Search for the cell housing the specified text and yield its [X, Y] center coordinate. 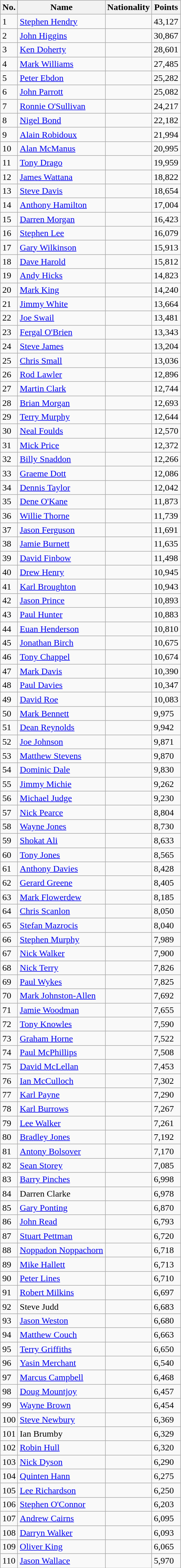
9,262 [166, 784]
11,873 [166, 502]
11,498 [166, 558]
Stephen Murphy [62, 939]
80 [9, 1137]
11,691 [166, 530]
47 [9, 671]
36 [9, 516]
10,945 [166, 572]
Graham Horne [62, 1038]
Mark Johnston-Allen [62, 996]
6,095 [166, 1518]
8,040 [166, 925]
Jason Prince [62, 600]
Stefan Mazrocis [62, 925]
54 [9, 770]
98 [9, 1391]
Jamie Woodman [62, 1010]
Wayne Brown [62, 1405]
45 [9, 643]
7,170 [166, 1151]
87 [9, 1236]
41 [9, 586]
81 [9, 1151]
David McLellan [62, 1066]
10,883 [166, 614]
Yasin Merchant [62, 1363]
Tony Drago [62, 163]
Dene O'Kane [62, 502]
Barry Pinches [62, 1180]
21,994 [166, 134]
Ian Brumby [62, 1434]
Graeme Dott [62, 473]
12 [9, 177]
Ken Doherty [62, 50]
6,065 [166, 1547]
30 [9, 431]
63 [9, 897]
Rod Lawler [62, 374]
7,826 [166, 968]
7,692 [166, 996]
77 [9, 1095]
103 [9, 1462]
85 [9, 1208]
26 [9, 374]
Darryn Walker [62, 1533]
Drew Henry [62, 572]
7,900 [166, 954]
71 [9, 1010]
8,050 [166, 911]
13,204 [166, 346]
12,372 [166, 445]
57 [9, 812]
62 [9, 883]
10,893 [166, 600]
6,680 [166, 1321]
105 [9, 1490]
Paul Wykes [62, 982]
25,082 [166, 92]
Darren Morgan [62, 219]
Paul McPhillips [62, 1052]
95 [9, 1349]
7,290 [166, 1095]
48 [9, 685]
Terry Murphy [62, 417]
53 [9, 756]
59 [9, 840]
110 [9, 1561]
10,674 [166, 657]
6,203 [166, 1504]
68 [9, 968]
29 [9, 417]
66 [9, 939]
Jason Wallace [62, 1561]
9,942 [166, 728]
92 [9, 1306]
35 [9, 502]
Dean Reynolds [62, 728]
James Wattana [62, 177]
Joe Johnson [62, 742]
72 [9, 1024]
Joe Swail [62, 318]
Peter Ebdon [62, 78]
Tony Jones [62, 854]
6,998 [166, 1180]
52 [9, 742]
9,975 [166, 714]
94 [9, 1335]
90 [9, 1278]
69 [9, 982]
Steve Newbury [62, 1420]
Tony Chappel [62, 657]
70 [9, 996]
6,870 [166, 1208]
Nick Pearce [62, 812]
13,343 [166, 332]
6,454 [166, 1405]
21 [9, 304]
Ronnie O'Sullivan [62, 106]
106 [9, 1504]
Paul Hunter [62, 614]
Gary Ponting [62, 1208]
9,871 [166, 742]
6 [9, 92]
3 [9, 50]
6,468 [166, 1377]
Alan McManus [62, 148]
20,995 [166, 148]
Oliver King [62, 1547]
4 [9, 64]
7,522 [166, 1038]
25 [9, 360]
91 [9, 1292]
83 [9, 1180]
20 [9, 290]
13 [9, 191]
42 [9, 600]
1 [9, 22]
10,675 [166, 643]
84 [9, 1194]
Steve Judd [62, 1306]
10,943 [166, 586]
6,793 [166, 1222]
6,540 [166, 1363]
10,083 [166, 699]
Nick Dyson [62, 1462]
31 [9, 445]
Robin Hull [62, 1448]
25,282 [166, 78]
15,812 [166, 262]
49 [9, 699]
76 [9, 1081]
16,423 [166, 219]
Matthew Stevens [62, 756]
Quinten Hann [62, 1476]
5 [9, 78]
28 [9, 403]
14,823 [166, 276]
7,085 [166, 1165]
13,481 [166, 318]
Jimmy White [62, 304]
Tony Knowles [62, 1024]
Sean Storey [62, 1165]
6,650 [166, 1349]
Fergal O'Brien [62, 332]
Chris Small [62, 360]
6,710 [166, 1278]
6,369 [166, 1420]
18,822 [166, 177]
Shokat Ali [62, 840]
Nigel Bond [62, 120]
108 [9, 1533]
12,086 [166, 473]
6,250 [166, 1490]
12,266 [166, 459]
Antony Bolsover [62, 1151]
93 [9, 1321]
6,978 [166, 1194]
Mark Davis [62, 671]
Billy Snaddon [62, 459]
Euan Henderson [62, 629]
104 [9, 1476]
9,230 [166, 798]
Stephen O'Connor [62, 1504]
13,664 [166, 304]
9 [9, 134]
24 [9, 346]
7,302 [166, 1081]
Mark Bennett [62, 714]
9,870 [166, 756]
David Roe [62, 699]
6,290 [166, 1462]
99 [9, 1405]
28,601 [166, 50]
24,217 [166, 106]
88 [9, 1250]
10,390 [166, 671]
7,267 [166, 1109]
John Read [62, 1222]
27,485 [166, 64]
6,713 [166, 1264]
6,683 [166, 1306]
19,959 [166, 163]
8,633 [166, 840]
Name [62, 7]
13,036 [166, 360]
22,182 [166, 120]
Alain Robidoux [62, 134]
65 [9, 925]
Karl Broughton [62, 586]
12,644 [166, 417]
Matthew Couch [62, 1335]
23 [9, 332]
Andy Hicks [62, 276]
Doug Mountjoy [62, 1391]
Karl Payne [62, 1095]
6,663 [166, 1335]
15 [9, 219]
61 [9, 869]
17,004 [166, 205]
12,693 [166, 403]
6,093 [166, 1533]
Lee Walker [62, 1123]
No. [9, 7]
34 [9, 488]
Anthony Hamilton [62, 205]
16,079 [166, 233]
78 [9, 1109]
12,570 [166, 431]
2 [9, 36]
100 [9, 1420]
Brian Morgan [62, 403]
11,739 [166, 516]
8 [9, 120]
32 [9, 459]
Peter Lines [62, 1278]
101 [9, 1434]
10 [9, 148]
33 [9, 473]
Martin Clark [62, 388]
10,347 [166, 685]
Lee Richardson [62, 1490]
Noppadon Noppachorn [62, 1250]
18,654 [166, 191]
67 [9, 954]
64 [9, 911]
Stuart Pettman [62, 1236]
Mick Price [62, 445]
58 [9, 826]
10,810 [166, 629]
Steve James [62, 346]
56 [9, 798]
51 [9, 728]
82 [9, 1165]
50 [9, 714]
Dave Harold [62, 262]
Jason Weston [62, 1321]
12,896 [166, 374]
Jonathan Birch [62, 643]
89 [9, 1264]
102 [9, 1448]
Jason Ferguson [62, 530]
John Parrott [62, 92]
Paul Davies [62, 685]
16 [9, 233]
Nick Terry [62, 968]
Ian McCulloch [62, 1081]
Neal Foulds [62, 431]
Stephen Hendry [62, 22]
6,320 [166, 1448]
Willie Thorne [62, 516]
Steve Davis [62, 191]
12,042 [166, 488]
107 [9, 1518]
6,457 [166, 1391]
8,405 [166, 883]
11 [9, 163]
14,240 [166, 290]
8,185 [166, 897]
Marcus Campbell [62, 1377]
86 [9, 1222]
7,655 [166, 1010]
7,261 [166, 1123]
7,453 [166, 1066]
6,697 [166, 1292]
Stephen Lee [62, 233]
Chris Scanlon [62, 911]
11,635 [166, 544]
Robert Milkins [62, 1292]
17 [9, 247]
Michael Judge [62, 798]
9,830 [166, 770]
Points [166, 7]
Darren Clarke [62, 1194]
109 [9, 1547]
43 [9, 614]
John Higgins [62, 36]
Mark Flowerdew [62, 897]
Dominic Dale [62, 770]
8,730 [166, 826]
Jamie Burnett [62, 544]
7 [9, 106]
Terry Griffiths [62, 1349]
73 [9, 1038]
39 [9, 558]
6,720 [166, 1236]
97 [9, 1377]
Gary Wilkinson [62, 247]
18 [9, 262]
Bradley Jones [62, 1137]
5,970 [166, 1561]
Anthony Davies [62, 869]
Mark King [62, 290]
Wayne Jones [62, 826]
43,127 [166, 22]
44 [9, 629]
7,508 [166, 1052]
Nationality [129, 7]
7,989 [166, 939]
38 [9, 544]
60 [9, 854]
7,192 [166, 1137]
Karl Burrows [62, 1109]
Mike Hallett [62, 1264]
Nick Walker [62, 954]
6,718 [166, 1250]
79 [9, 1123]
96 [9, 1363]
David Finbow [62, 558]
12,744 [166, 388]
46 [9, 657]
74 [9, 1052]
40 [9, 572]
14 [9, 205]
Gerard Greene [62, 883]
6,329 [166, 1434]
22 [9, 318]
Dennis Taylor [62, 488]
7,590 [166, 1024]
19 [9, 276]
Mark Williams [62, 64]
15,913 [166, 247]
8,804 [166, 812]
6,275 [166, 1476]
55 [9, 784]
75 [9, 1066]
30,867 [166, 36]
37 [9, 530]
7,825 [166, 982]
8,565 [166, 854]
27 [9, 388]
Andrew Cairns [62, 1518]
Jimmy Michie [62, 784]
8,428 [166, 869]
